Extract the [x, y] coordinate from the center of the cell holding the provided text.  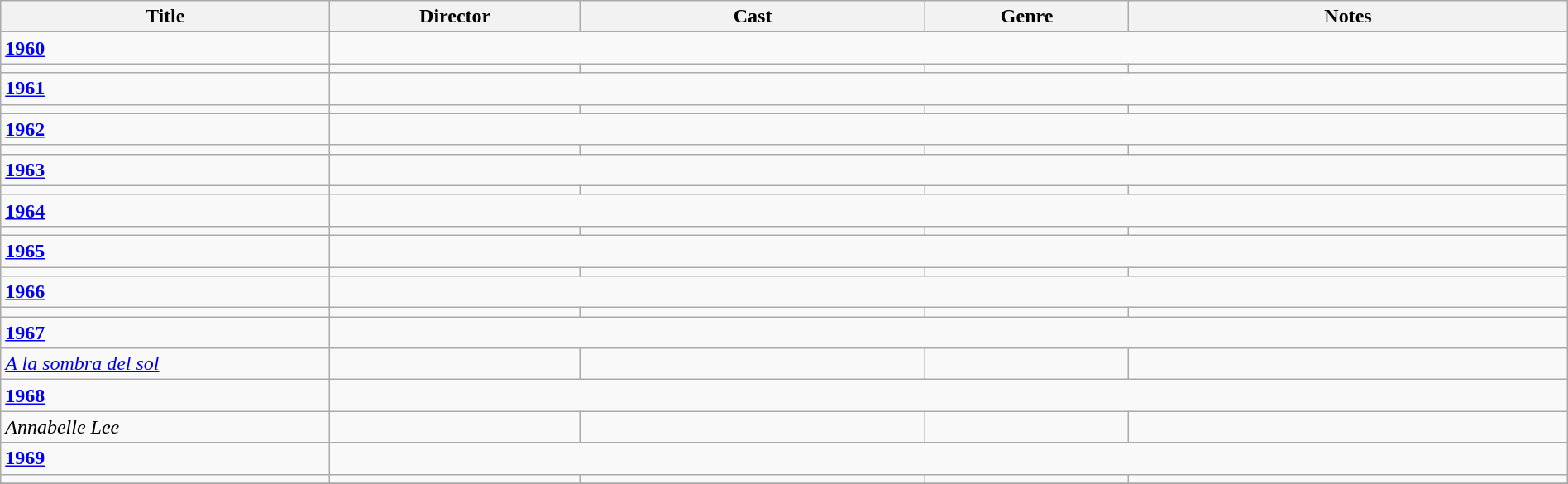
Director [455, 17]
1960 [165, 48]
1968 [165, 395]
1965 [165, 251]
Annabelle Lee [165, 427]
1962 [165, 129]
A la sombra del sol [165, 364]
Cast [753, 17]
Genre [1026, 17]
1961 [165, 89]
1969 [165, 458]
Notes [1348, 17]
1963 [165, 170]
Title [165, 17]
1964 [165, 210]
1967 [165, 333]
1966 [165, 292]
